Scan for the cell matching the given text and deliver its (X, Y) coordinate at center. 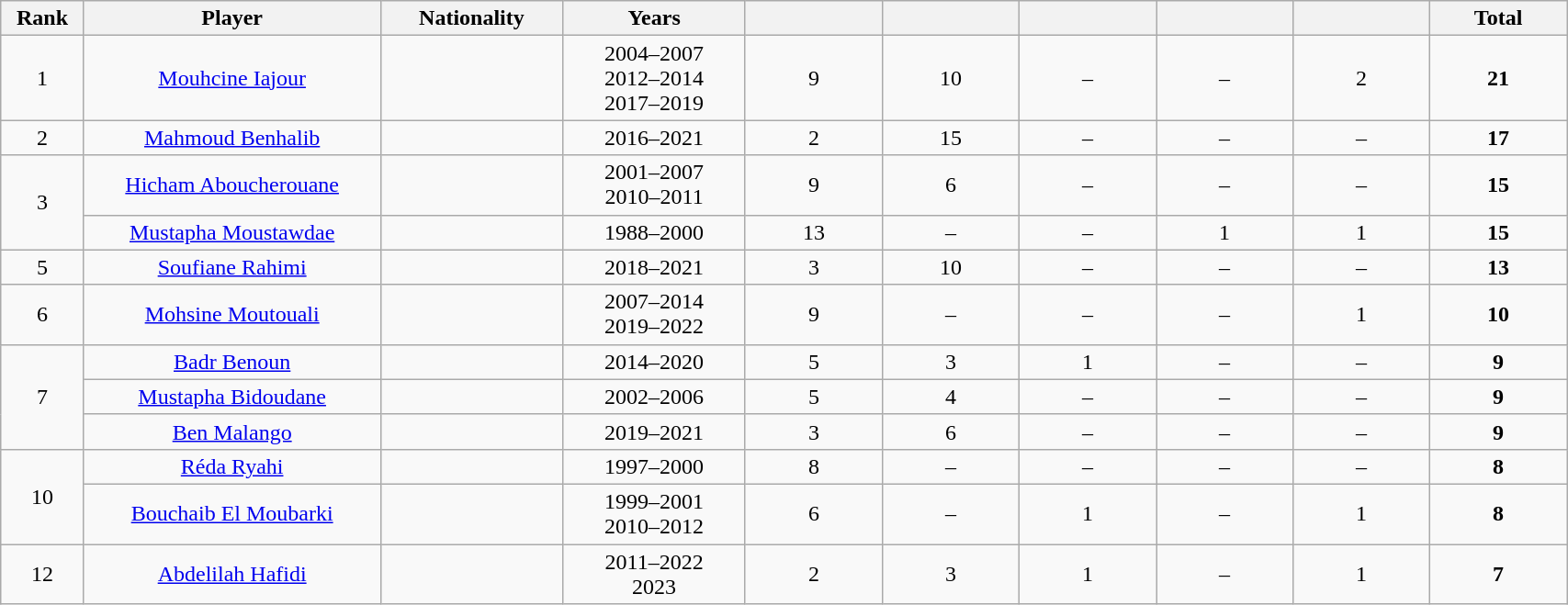
Mouhcine Iajour (231, 78)
4 (950, 397)
21 (1499, 78)
12 (42, 573)
2016–2021 (654, 138)
Badr Benoun (231, 362)
1988–2000 (654, 232)
2014–2020 (654, 362)
Réda Ryahi (231, 466)
2004–20072012–20142017–2019 (654, 78)
2002–2006 (654, 397)
17 (1499, 138)
Mohsine Moutouali (231, 314)
2001–20072010–2011 (654, 185)
Ben Malango (231, 431)
1999–20012010–2012 (654, 514)
Rank (42, 18)
2007–20142019–2022 (654, 314)
Mustapha Moustawdae (231, 232)
Nationality (472, 18)
Mustapha Bidoudane (231, 397)
Soufiane Rahimi (231, 267)
Bouchaib El Moubarki (231, 514)
Hicham Aboucherouane (231, 185)
1997–2000 (654, 466)
2018–2021 (654, 267)
Mahmoud Benhalib (231, 138)
Abdelilah Hafidi (231, 573)
2011–20222023 (654, 573)
2019–2021 (654, 431)
Player (231, 18)
Total (1499, 18)
Years (654, 18)
